For the text-containing cell, return its midpoint in (X, Y) coordinate format. 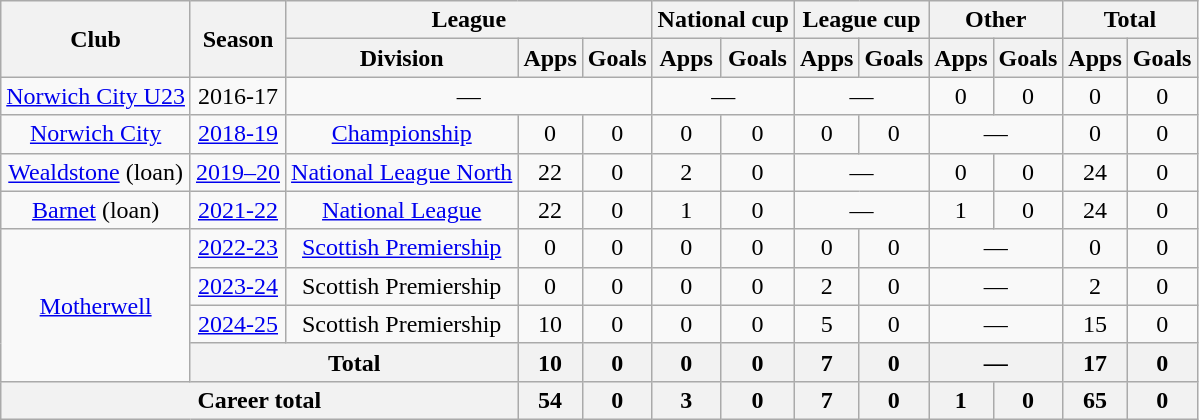
Career total (260, 400)
Norwich City (96, 134)
Club (96, 39)
Other (996, 20)
League cup (861, 20)
2021-22 (238, 210)
League (469, 20)
Division (402, 58)
2024-25 (238, 324)
2022-23 (238, 248)
Motherwell (96, 305)
2023-24 (238, 286)
2019–20 (238, 172)
Championship (402, 134)
2016-17 (238, 96)
17 (1095, 362)
2018-19 (238, 134)
Season (238, 39)
National cup (723, 20)
15 (1095, 324)
54 (550, 400)
Norwich City U23 (96, 96)
Barnet (loan) (96, 210)
Wealdstone (loan) (96, 172)
5 (826, 324)
3 (686, 400)
National League North (402, 172)
65 (1095, 400)
National League (402, 210)
